For the text-containing cell, return its midpoint in [x, y] coordinate format. 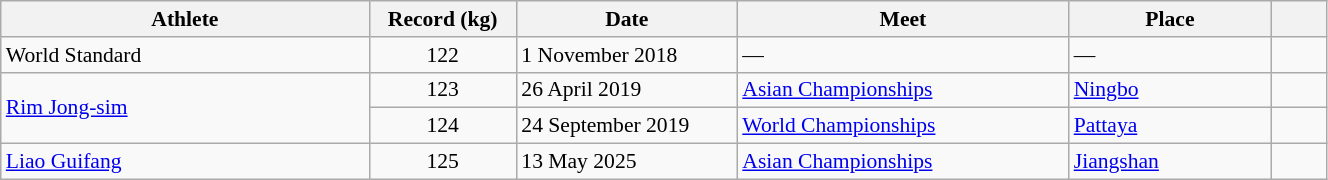
World Standard [185, 55]
13 May 2025 [626, 162]
Rim Jong-sim [185, 108]
Ningbo [1170, 90]
125 [442, 162]
26 April 2019 [626, 90]
1 November 2018 [626, 55]
Athlete [185, 19]
Pattaya [1170, 126]
123 [442, 90]
World Championships [902, 126]
Place [1170, 19]
Meet [902, 19]
122 [442, 55]
Record (kg) [442, 19]
24 September 2019 [626, 126]
Liao Guifang [185, 162]
124 [442, 126]
Jiangshan [1170, 162]
Date [626, 19]
